Find where the given text appears and provide that cell's center as [X, Y] coordinate. 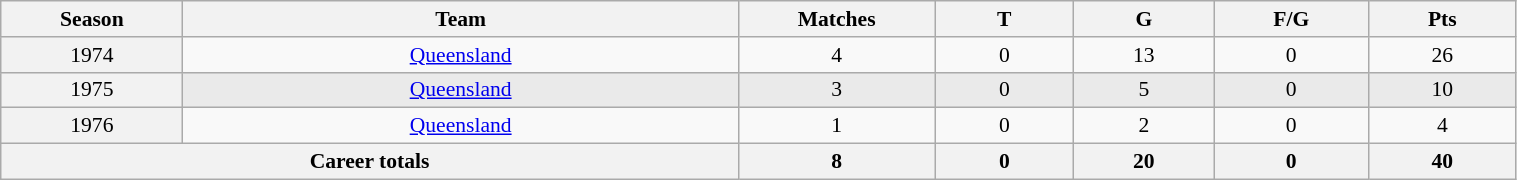
2 [1144, 126]
G [1144, 19]
1974 [92, 55]
26 [1442, 55]
3 [836, 90]
Pts [1442, 19]
10 [1442, 90]
8 [836, 162]
40 [1442, 162]
Season [92, 19]
20 [1144, 162]
Matches [836, 19]
13 [1144, 55]
Career totals [370, 162]
5 [1144, 90]
F/G [1292, 19]
1975 [92, 90]
1 [836, 126]
T [1004, 19]
Team [460, 19]
1976 [92, 126]
